Return the [X, Y] coordinate for the center point of the cell that contains the specified text.  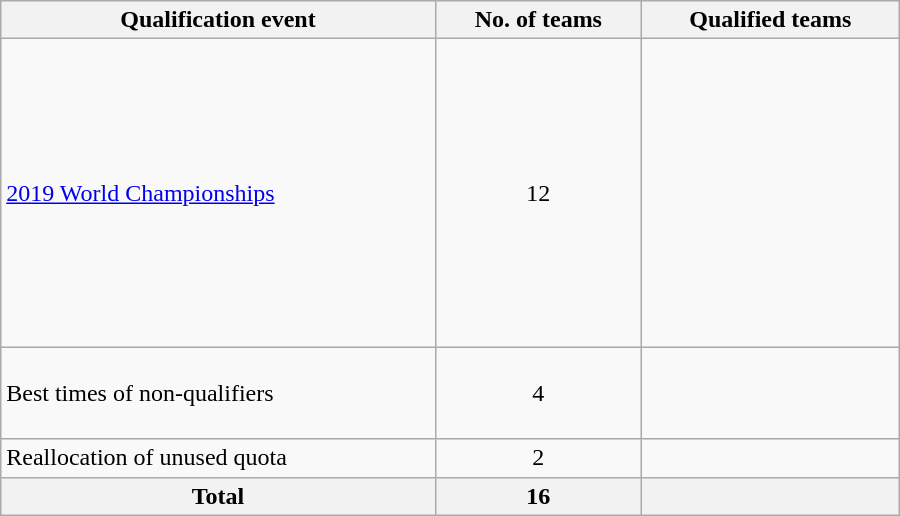
Qualification event [218, 20]
Qualified teams [770, 20]
2 [538, 458]
16 [538, 496]
Total [218, 496]
2019 World Championships [218, 193]
No. of teams [538, 20]
Reallocation of unused quota [218, 458]
4 [538, 393]
Best times of non-qualifiers [218, 393]
12 [538, 193]
